Return the (X, Y) coordinate for the center point of the cell that contains the specified text.  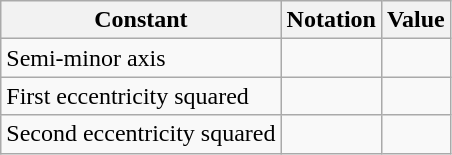
First eccentricity squared (141, 96)
Constant (141, 20)
Semi-minor axis (141, 58)
Value (416, 20)
Second eccentricity squared (141, 134)
Notation (331, 20)
